Search for the cell housing the specified text and yield its [X, Y] center coordinate. 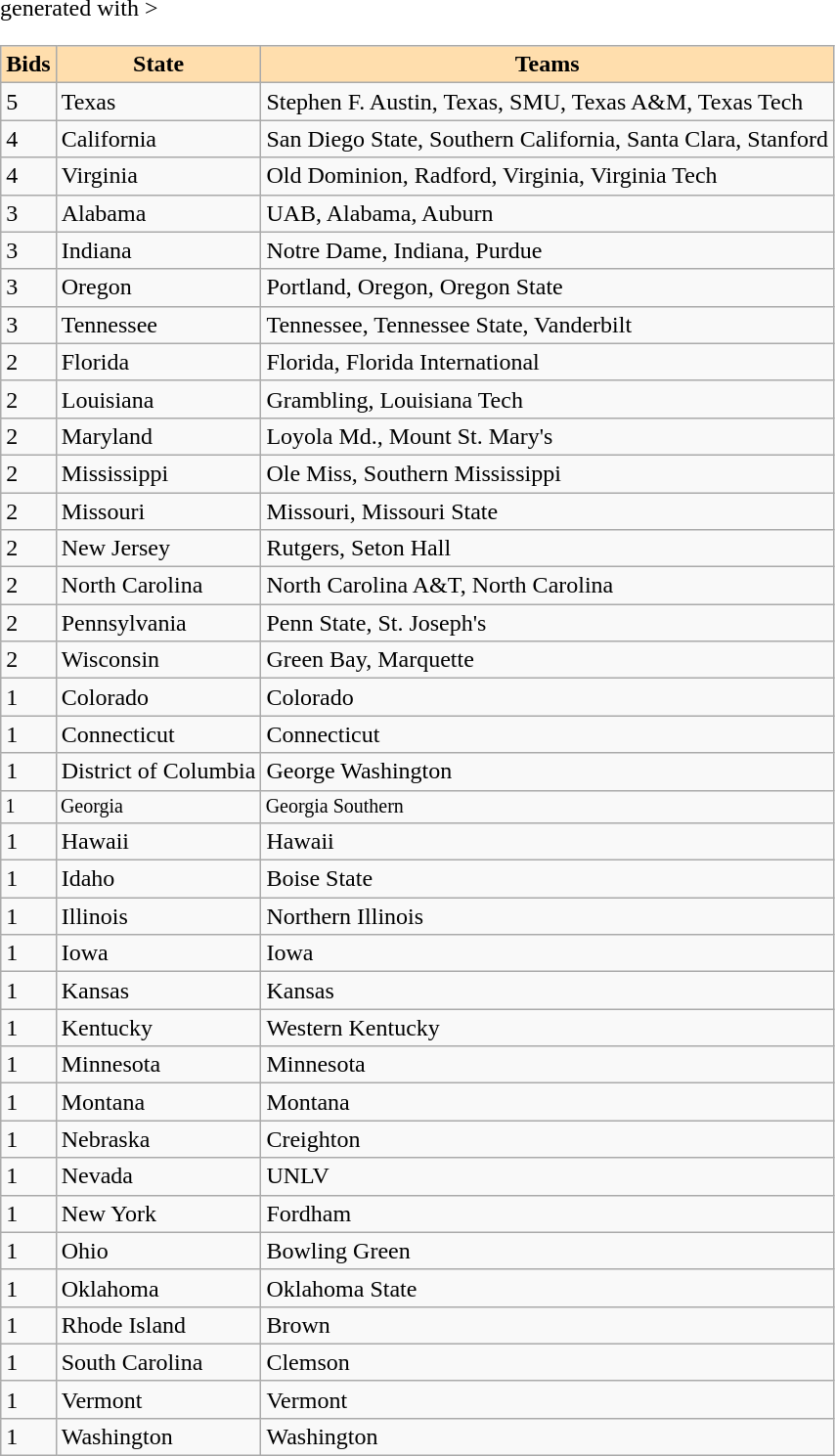
South Carolina [158, 1362]
George Washington [548, 772]
Ohio [158, 1251]
Missouri, Missouri State [548, 511]
Idaho [158, 879]
Oregon [158, 287]
Tennessee [158, 325]
Ole Miss, Southern Mississippi [548, 473]
Tennessee, Tennessee State, Vanderbilt [548, 325]
Grambling, Louisiana Tech [548, 399]
Louisiana [158, 399]
Clemson [548, 1362]
North Carolina A&T, North Carolina [548, 586]
California [158, 139]
Missouri [158, 511]
Pennsylvania [158, 623]
Florida [158, 362]
Creighton [548, 1139]
Georgia [158, 806]
Loyola Md., Mount St. Mary's [548, 436]
Georgia Southern [548, 806]
Virginia [158, 176]
Northern Illinois [548, 916]
Maryland [158, 436]
UNLV [548, 1176]
Indiana [158, 250]
5 [28, 102]
Texas [158, 102]
Florida, Florida International [548, 362]
Green Bay, Marquette [548, 660]
New Jersey [158, 549]
Old Dominion, Radford, Virginia, Virginia Tech [548, 176]
Nevada [158, 1176]
Mississippi [158, 473]
Rhode Island [158, 1325]
State [158, 65]
Illinois [158, 916]
Rutgers, Seton Hall [548, 549]
San Diego State, Southern California, Santa Clara, Stanford [548, 139]
North Carolina [158, 586]
Wisconsin [158, 660]
Alabama [158, 213]
Oklahoma [158, 1288]
Boise State [548, 879]
Nebraska [158, 1139]
Bids [28, 65]
Stephen F. Austin, Texas, SMU, Texas A&M, Texas Tech [548, 102]
District of Columbia [158, 772]
Kentucky [158, 1028]
Fordham [548, 1213]
Western Kentucky [548, 1028]
Teams [548, 65]
Brown [548, 1325]
Penn State, St. Joseph's [548, 623]
Bowling Green [548, 1251]
Notre Dame, Indiana, Purdue [548, 250]
Oklahoma State [548, 1288]
UAB, Alabama, Auburn [548, 213]
Portland, Oregon, Oregon State [548, 287]
New York [158, 1213]
